Pinpoint the cell where the given text exists, returning its (x, y) midpoint coordinate. 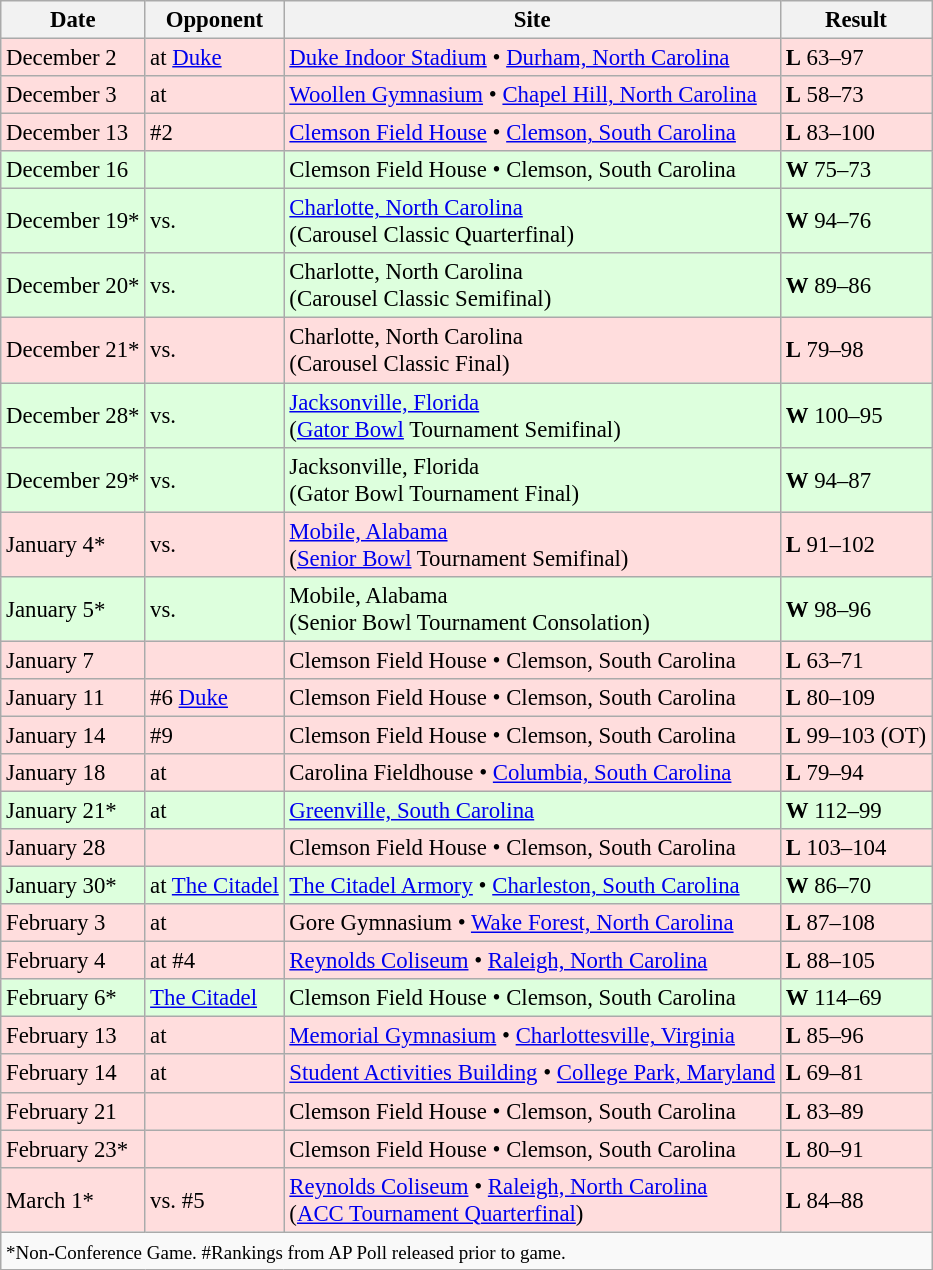
January 4* (73, 544)
Memorial Gymnasium • Charlottesville, Virginia (532, 1036)
W 86–70 (856, 886)
L 87–108 (856, 923)
L 69–81 (856, 1074)
January 11 (73, 698)
January 5* (73, 608)
W 94–87 (856, 480)
L 83–100 (856, 133)
vs. #5 (214, 1200)
March 1* (73, 1200)
L 91–102 (856, 544)
at The Citadel (214, 886)
#6 Duke (214, 698)
January 7 (73, 660)
Opponent (214, 20)
Student Activities Building • College Park, Maryland (532, 1074)
at #4 (214, 961)
Mobile, Alabama(Senior Bowl Tournament Consolation) (532, 608)
January 18 (73, 773)
January 28 (73, 848)
February 21 (73, 1111)
*Non-Conference Game. #Rankings from AP Poll released prior to game. (466, 1251)
L 58–73 (856, 95)
December 28* (73, 416)
W 114–69 (856, 998)
Reynolds Coliseum • Raleigh, North Carolina (532, 961)
W 100–95 (856, 416)
at Duke (214, 58)
L 99–103 (OT) (856, 735)
February 3 (73, 923)
December 2 (73, 58)
Charlotte, North Carolina(Carousel Classic Semifinal) (532, 286)
L 63–71 (856, 660)
February 14 (73, 1074)
Duke Indoor Stadium • Durham, North Carolina (532, 58)
February 13 (73, 1036)
W 75–73 (856, 170)
December 13 (73, 133)
December 16 (73, 170)
January 30* (73, 886)
L 63–97 (856, 58)
December 20* (73, 286)
Greenville, South Carolina (532, 810)
February 6* (73, 998)
December 3 (73, 95)
#9 (214, 735)
Reynolds Coliseum • Raleigh, North Carolina(ACC Tournament Quarterfinal) (532, 1200)
Jacksonville, Florida(Gator Bowl Tournament Semifinal) (532, 416)
Mobile, Alabama(Senior Bowl Tournament Semifinal) (532, 544)
Result (856, 20)
W 89–86 (856, 286)
L 83–89 (856, 1111)
Carolina Fieldhouse • Columbia, South Carolina (532, 773)
December 29* (73, 480)
Site (532, 20)
W 112–99 (856, 810)
Gore Gymnasium • Wake Forest, North Carolina (532, 923)
January 21* (73, 810)
December 21* (73, 350)
W 98–96 (856, 608)
L 85–96 (856, 1036)
February 4 (73, 961)
Charlotte, North Carolina(Carousel Classic Quarterfinal) (532, 222)
Woollen Gymnasium • Chapel Hill, North Carolina (532, 95)
L 79–98 (856, 350)
Charlotte, North Carolina(Carousel Classic Final) (532, 350)
L 88–105 (856, 961)
L 80–109 (856, 698)
L 80–91 (856, 1149)
The Citadel Armory • Charleston, South Carolina (532, 886)
W 94–76 (856, 222)
L 103–104 (856, 848)
L 84–88 (856, 1200)
Date (73, 20)
#2 (214, 133)
January 14 (73, 735)
February 23* (73, 1149)
December 19* (73, 222)
L 79–94 (856, 773)
Jacksonville, Florida(Gator Bowl Tournament Final) (532, 480)
The Citadel (214, 998)
